Determine the [x, y] coordinate at the center of the cell enclosing the given text.  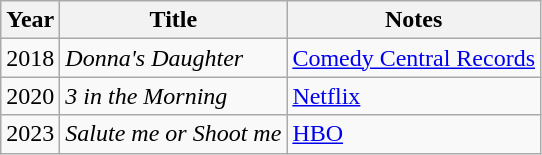
Netflix [414, 96]
2020 [30, 96]
2018 [30, 58]
HBO [414, 134]
Donna's Daughter [174, 58]
Title [174, 20]
Year [30, 20]
Salute me or Shoot me [174, 134]
2023 [30, 134]
Notes [414, 20]
3 in the Morning [174, 96]
Comedy Central Records [414, 58]
